Pinpoint the cell where the given text exists, returning its (X, Y) midpoint coordinate. 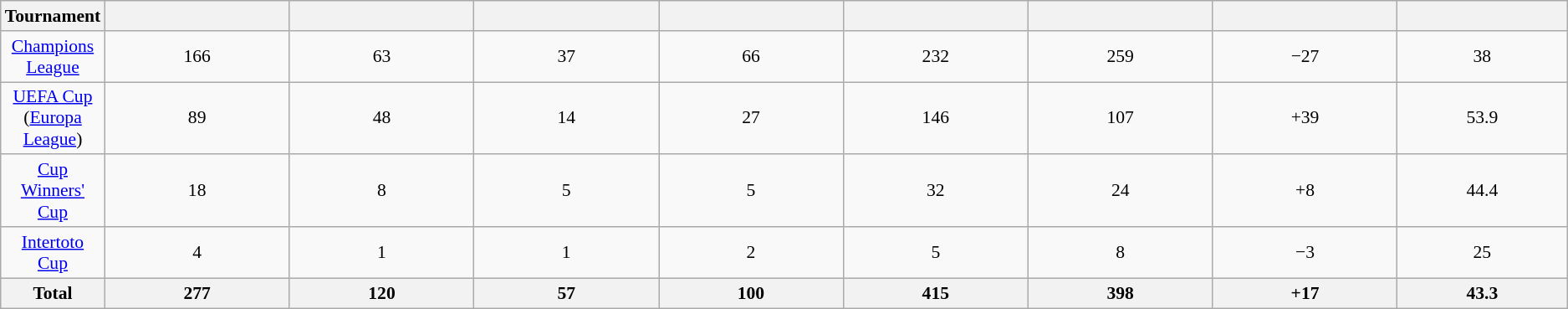
107 (1121, 119)
100 (751, 293)
166 (197, 57)
89 (197, 119)
48 (381, 119)
+39 (1305, 119)
232 (935, 57)
Total (53, 293)
+17 (1305, 293)
UEFA Cup (Europa League) (53, 119)
57 (567, 293)
37 (567, 57)
146 (935, 119)
+8 (1305, 191)
63 (381, 57)
259 (1121, 57)
38 (1482, 57)
398 (1121, 293)
18 (197, 191)
25 (1482, 253)
53.9 (1482, 119)
−3 (1305, 253)
415 (935, 293)
27 (751, 119)
43.3 (1482, 293)
Tournament (53, 16)
−27 (1305, 57)
277 (197, 293)
24 (1121, 191)
Intertoto Cup (53, 253)
Champions League (53, 57)
Cup Winners' Cup (53, 191)
66 (751, 57)
120 (381, 293)
32 (935, 191)
44.4 (1482, 191)
2 (751, 253)
4 (197, 253)
14 (567, 119)
